Determine the [x, y] coordinate at the center of the cell enclosing the given text.  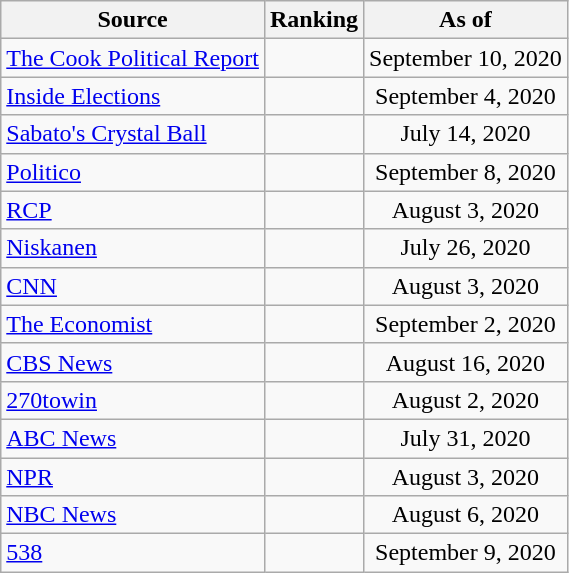
Source [133, 20]
CBS News [133, 362]
The Economist [133, 324]
ABC News [133, 438]
RCP [133, 210]
Ranking [314, 20]
NPR [133, 477]
August 16, 2020 [466, 362]
The Cook Political Report [133, 58]
September 2, 2020 [466, 324]
September 4, 2020 [466, 96]
July 31, 2020 [466, 438]
Niskanen [133, 248]
As of [466, 20]
CNN [133, 286]
July 26, 2020 [466, 248]
270towin [133, 400]
538 [133, 553]
Inside Elections [133, 96]
July 14, 2020 [466, 134]
September 8, 2020 [466, 172]
Sabato's Crystal Ball [133, 134]
NBC News [133, 515]
September 9, 2020 [466, 553]
Politico [133, 172]
August 6, 2020 [466, 515]
September 10, 2020 [466, 58]
August 2, 2020 [466, 400]
